Extract the (x, y) coordinate from the center of the cell holding the provided text.  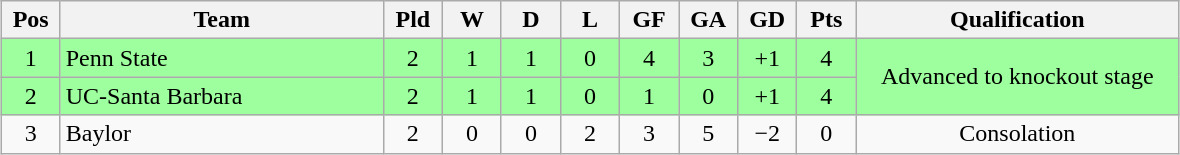
Baylor (222, 134)
Consolation (1018, 134)
GD (768, 20)
Advanced to knockout stage (1018, 77)
Pld (412, 20)
Penn State (222, 58)
5 (708, 134)
L (590, 20)
Pos (30, 20)
UC-Santa Barbara (222, 96)
Qualification (1018, 20)
GA (708, 20)
D (530, 20)
W (472, 20)
Pts (826, 20)
Team (222, 20)
GF (650, 20)
−2 (768, 134)
